Output the (x, y) coordinate of the center of the cell containing the given text.  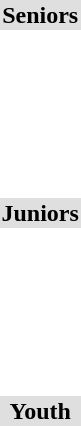
Juniors (40, 213)
Seniors (40, 15)
Youth (40, 411)
